Find where the given text appears and provide that cell's center as [X, Y] coordinate. 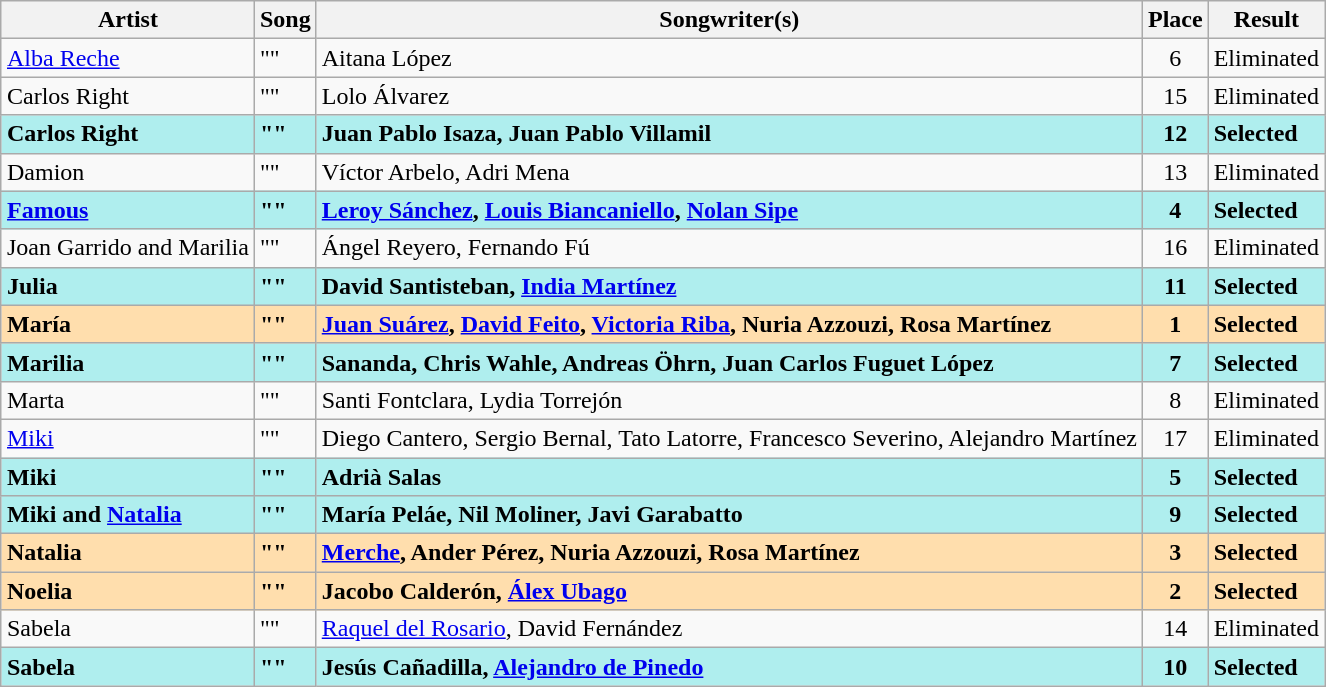
Marta [128, 400]
Víctor Arbelo, Adri Mena [729, 172]
Juan Suárez, David Feito, Victoria Riba, Nuria Azzouzi, Rosa Martínez [729, 324]
17 [1175, 438]
6 [1175, 58]
3 [1175, 553]
David Santisteban, India Martínez [729, 286]
13 [1175, 172]
Place [1175, 20]
14 [1175, 629]
María [128, 324]
Result [1266, 20]
Natalia [128, 553]
Diego Cantero, Sergio Bernal, Tato Latorre, Francesco Severino, Alejandro Martínez [729, 438]
Aitana López [729, 58]
Santi Fontclara, Lydia Torrejón [729, 400]
8 [1175, 400]
Lolo Álvarez [729, 96]
Song [285, 20]
Ángel Reyero, Fernando Fú [729, 248]
16 [1175, 248]
1 [1175, 324]
Damion [128, 172]
7 [1175, 362]
Julia [128, 286]
9 [1175, 515]
Noelia [128, 591]
12 [1175, 134]
Raquel del Rosario, David Fernández [729, 629]
Juan Pablo Isaza, Juan Pablo Villamil [729, 134]
Miki and Natalia [128, 515]
Songwriter(s) [729, 20]
2 [1175, 591]
4 [1175, 210]
Joan Garrido and Marilia [128, 248]
Adrià Salas [729, 477]
Famous [128, 210]
Artist [128, 20]
Jacobo Calderón, Álex Ubago [729, 591]
5 [1175, 477]
Sananda, Chris Wahle, Andreas Öhrn, Juan Carlos Fuguet López [729, 362]
11 [1175, 286]
Leroy Sánchez, Louis Biancaniello, Nolan Sipe [729, 210]
Jesús Cañadilla, Alejandro de Pinedo [729, 667]
Alba Reche [128, 58]
15 [1175, 96]
10 [1175, 667]
María Peláe, Nil Moliner, Javi Garabatto [729, 515]
Merche, Ander Pérez, Nuria Azzouzi, Rosa Martínez [729, 553]
Marilia [128, 362]
